For the text-containing cell, return its midpoint in (x, y) coordinate format. 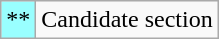
Candidate section (127, 20)
** (18, 20)
